Find where the given text appears and provide that cell's center as (X, Y) coordinate. 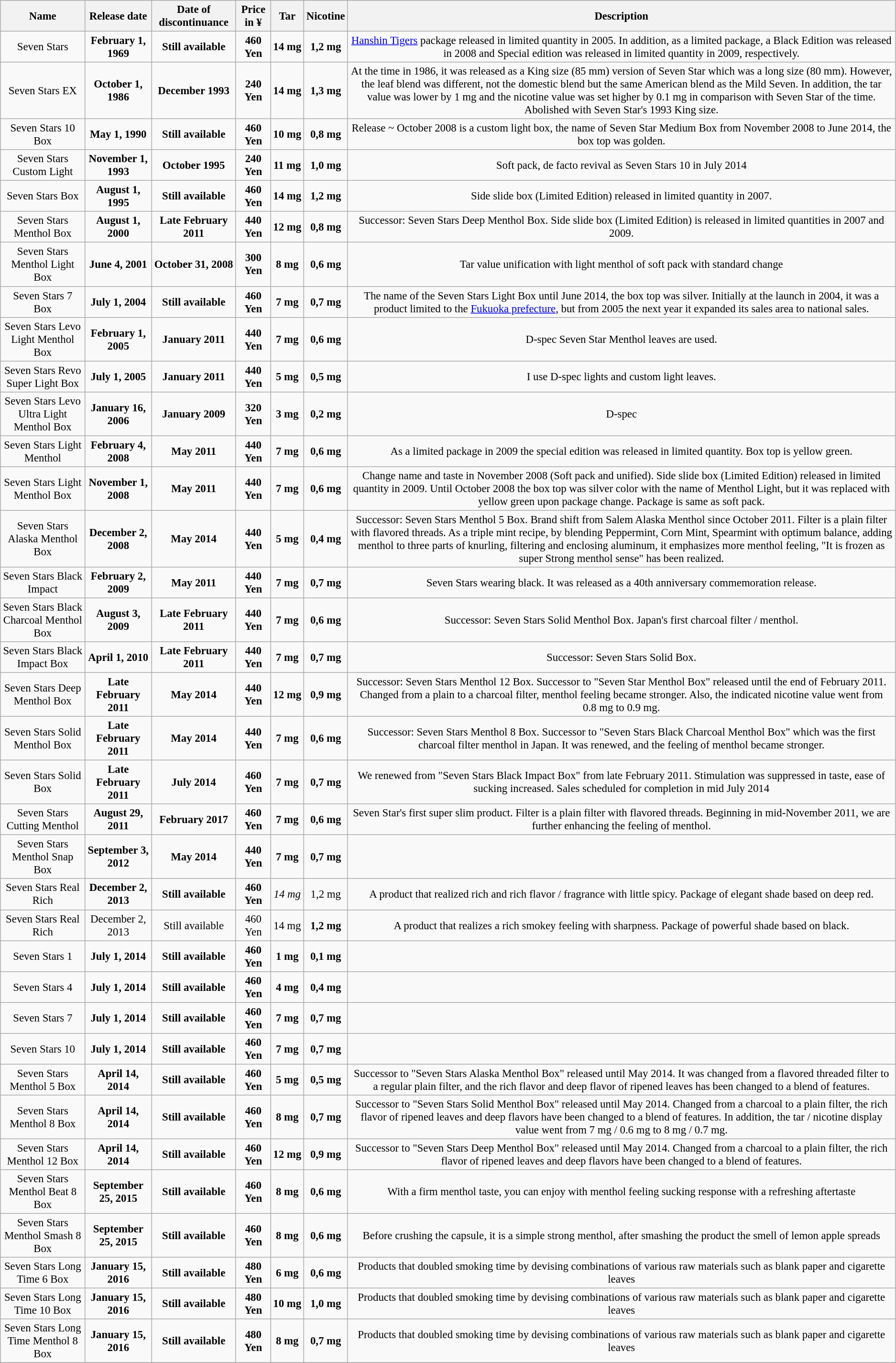
D-spec Seven Star Menthol leaves are used. (622, 339)
Seven Stars 10 (43, 1049)
Seven Stars Light Menthol (43, 451)
Seven Stars Black Impact (43, 583)
Tar value unification with light menthol of soft pack with standard change (622, 264)
Successor: Seven Stars Solid Box. (622, 657)
December 2, 2008 (119, 539)
Seven Stars Menthol 8 Box (43, 1117)
Seven Stars Levo Ultra Light Menthol Box (43, 414)
Seven Stars Solid Menthol Box (43, 738)
Soft pack, de facto revival as Seven Stars 10 in July 2014 (622, 165)
1 mg (287, 956)
July 1, 2004 (119, 302)
Seven Stars EX (43, 91)
Seven Stars 7 (43, 1018)
July 1, 2005 (119, 377)
300 Yen (253, 264)
Release ~ October 2008 is a custom light box, the name of Seven Star Medium Box from November 2008 to June 2014, the box top was golden. (622, 135)
Name (43, 16)
Seven Stars Alaska Menthol Box (43, 539)
Seven Stars Menthol 12 Box (43, 1154)
January 16, 2006 (119, 414)
Seven Stars 4 (43, 987)
Seven Stars Box (43, 196)
3 mg (287, 414)
Price in ¥ (253, 16)
Seven Stars Menthol Box (43, 227)
Seven Stars Menthol Light Box (43, 264)
Seven Stars Black Impact Box (43, 657)
Successor: Seven Stars Solid Menthol Box. Japan's first charcoal filter / menthol. (622, 620)
Seven Stars 7 Box (43, 302)
February 2017 (194, 820)
A product that realizes a rich smokey feeling with sharpness. Package of powerful shade based on black. (622, 925)
Seven Stars Custom Light (43, 165)
February 1, 1969 (119, 47)
September 3, 2012 (119, 857)
May 1, 1990 (119, 135)
Seven Stars wearing black. It was released as a 40th anniversary commemoration release. (622, 583)
11 mg (287, 165)
July 2014 (194, 782)
Seven Stars Cutting Menthol (43, 820)
October 31, 2008 (194, 264)
Nicotine (326, 16)
Seven Stars Menthol Smash 8 Box (43, 1236)
1,3 mg (326, 91)
D-spec (622, 414)
Description (622, 16)
Seven Stars Menthol 5 Box (43, 1080)
Seven Stars Deep Menthol Box (43, 695)
Seven Stars Solid Box (43, 782)
February 1, 2005 (119, 339)
Date of discontinuance (194, 16)
Before crushing the capsule, it is a simple strong menthol, after smashing the product the smell of lemon apple spreads (622, 1236)
February 2, 2009 (119, 583)
August 1, 2000 (119, 227)
I use D-spec lights and custom light leaves. (622, 377)
October 1, 1986 (119, 91)
April 1, 2010 (119, 657)
Seven Stars Menthol Beat 8 Box (43, 1192)
Seven Stars (43, 47)
Seven Stars Light Menthol Box (43, 489)
October 1995 (194, 165)
Seven Stars Black Charcoal Menthol Box (43, 620)
A product that realized rich and rich flavor / fragrance with little spicy. Package of elegant shade based on deep red. (622, 894)
Tar (287, 16)
Seven Stars Menthol Snap Box (43, 857)
Seven Stars 1 (43, 956)
November 1, 1993 (119, 165)
August 3, 2009 (119, 620)
Side slide box (Limited Edition) released in limited quantity in 2007. (622, 196)
August 1, 1995 (119, 196)
August 29, 2011 (119, 820)
Seven Stars Long Time 6 Box (43, 1273)
Seven Stars Long Time Menthol 8 Box (43, 1341)
4 mg (287, 987)
6 mg (287, 1273)
February 4, 2008 (119, 451)
December 1993 (194, 91)
As a limited package in 2009 the special edition was released in limited quantity. Box top is yellow green. (622, 451)
With a firm menthol taste, you can enjoy with menthol feeling sucking response with a refreshing aftertaste (622, 1192)
Successor: Seven Stars Deep Menthol Box. Side slide box (Limited Edition) is released in limited quantities in 2007 and 2009. (622, 227)
June 4, 2001 (119, 264)
January 2009 (194, 414)
November 1, 2008 (119, 489)
0,1 mg (326, 956)
Seven Stars 10 Box (43, 135)
Release date (119, 16)
Seven Stars Long Time 10 Box (43, 1304)
Seven Stars Levo Light Menthol Box (43, 339)
Seven Stars Revo Super Light Box (43, 377)
320 Yen (253, 414)
0,2 mg (326, 414)
